For the text-containing cell, return its midpoint in (x, y) coordinate format. 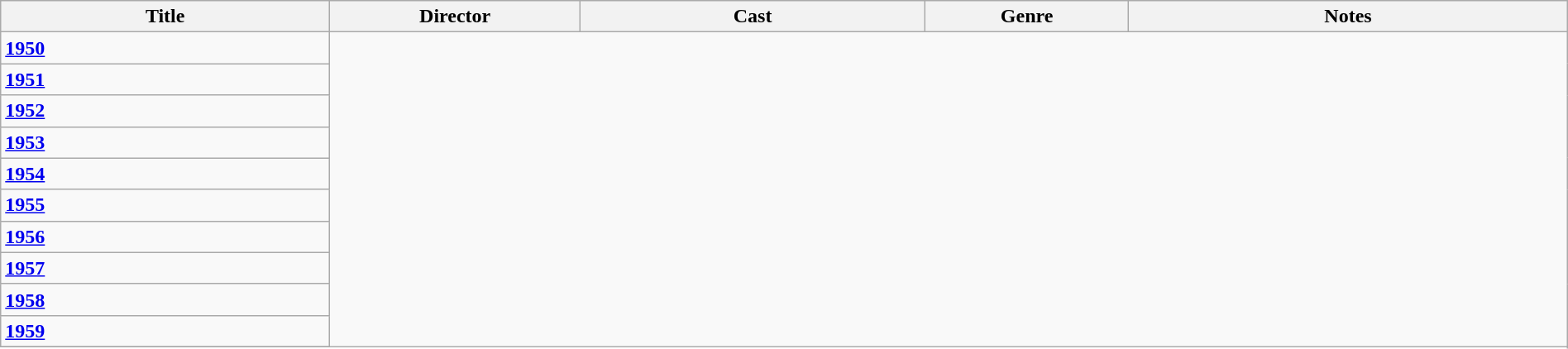
1952 (165, 111)
1959 (165, 331)
1956 (165, 237)
1958 (165, 299)
1953 (165, 142)
Title (165, 17)
Genre (1026, 17)
Cast (753, 17)
Director (455, 17)
1955 (165, 205)
1950 (165, 48)
1951 (165, 79)
1957 (165, 268)
1954 (165, 174)
Notes (1348, 17)
